Return the [X, Y] coordinate for the center point of the cell that contains the specified text.  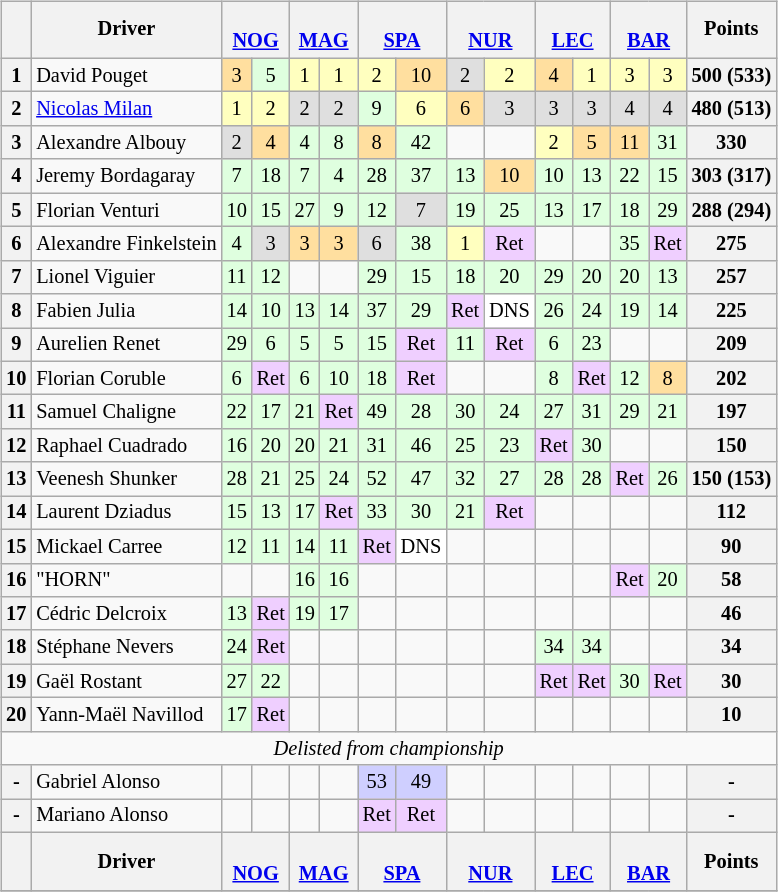
David Pouget [126, 75]
480 (513) [732, 109]
Cédric Delcroix [126, 614]
Mariano Alonso [126, 816]
Gabriel Alonso [126, 782]
Samuel Chaligne [126, 412]
Delisted from championship [388, 748]
38 [421, 244]
Nicolas Milan [126, 109]
Alexandre Albouy [126, 143]
150 (153) [732, 479]
35 [630, 244]
42 [421, 143]
Fabien Julia [126, 311]
Stéphane Nevers [126, 647]
202 [732, 378]
Jeremy Bordagaray [126, 176]
Mickael Carree [126, 546]
257 [732, 277]
288 (294) [732, 210]
52 [377, 479]
47 [421, 479]
500 (533) [732, 75]
303 (317) [732, 176]
Gaël Rostant [126, 681]
Lionel Viguier [126, 277]
225 [732, 311]
Alexandre Finkelstein [126, 244]
Florian Coruble [126, 378]
197 [732, 412]
Florian Venturi [126, 210]
58 [732, 580]
150 [732, 446]
53 [377, 782]
330 [732, 143]
33 [377, 513]
Yann-Maël Navillod [126, 715]
90 [732, 546]
"HORN" [126, 580]
112 [732, 513]
32 [465, 479]
Veenesh Shunker [126, 479]
Laurent Dziadus [126, 513]
275 [732, 244]
Raphael Cuadrado [126, 446]
209 [732, 345]
Aurelien Renet [126, 345]
